Return the (x, y) coordinate for the center point of the cell that contains the specified text.  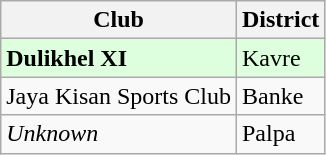
District (280, 20)
Kavre (280, 58)
Club (119, 20)
Jaya Kisan Sports Club (119, 96)
Palpa (280, 134)
Banke (280, 96)
Dulikhel XI (119, 58)
Unknown (119, 134)
